Find where the given text appears and provide that cell's center as (x, y) coordinate. 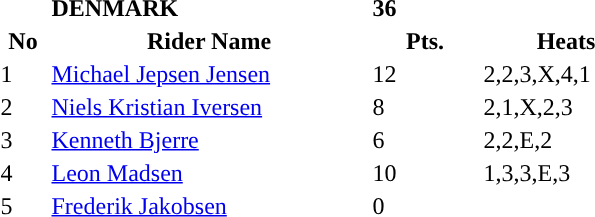
Niels Kristian Iversen (209, 107)
8 (425, 107)
Michael Jepsen Jensen (209, 74)
12 (425, 74)
Rider Name (209, 41)
Kenneth Bjerre (209, 140)
10 (425, 173)
Pts. (425, 41)
Leon Madsen (209, 173)
6 (425, 140)
